Determine the (X, Y) coordinate at the center of the cell enclosing the given text.  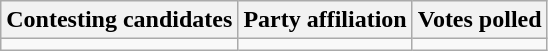
Contesting candidates (120, 20)
Votes polled (480, 20)
Party affiliation (325, 20)
